Output the [x, y] coordinate of the center of the cell containing the given text.  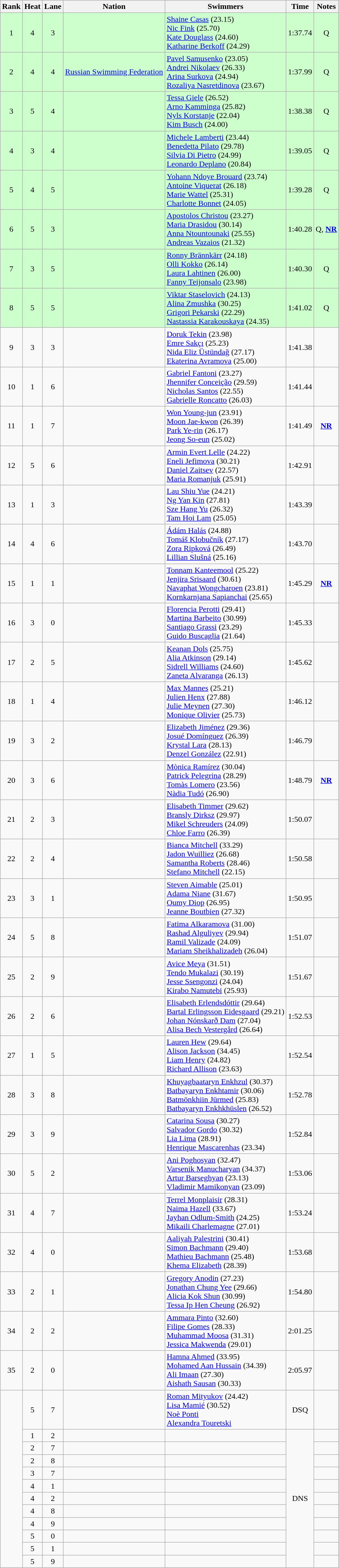
10 [11, 387]
1:53.24 [300, 1213]
Elisabeth Timmer (29.62)Bransly Dirksz (29.97)Mikel Schreuders (24.09)Chloe Farro (26.39) [226, 820]
Notes [326, 7]
1:39.28 [300, 190]
1:51.07 [300, 937]
Michele Lamberti (23.44)Benedetta Pilato (29.78)Silvia Di Pietro (24.99)Leonardo Deplano (20.84) [226, 151]
31 [11, 1213]
Florencia Perotti (29.41)Martina Barbeito (30.99)Santiago Grassi (23.29)Guido Buscaglia (21.64) [226, 623]
29 [11, 1134]
1:50.58 [300, 859]
1:41.44 [300, 387]
1:52.78 [300, 1095]
DSQ [300, 1410]
Viktar Staselovich (24.13)Alina Zmushka (30.25)Grigori Pekarski (22.29)Nastassia Karakouskaya (24.35) [226, 308]
Armin Evert Lelle (24.22)Eneli Jefimova (30.21)Daniel Zaitsev (22.57)Maria Romanjuk (25.91) [226, 465]
Yohann Ndoye Brouard (23.74)Antoine Viquerat (26.18)Marie Wattel (25.31)Charlotte Bonnet (24.05) [226, 190]
Max Mannes (25.21)Julien Henx (27.88)Julie Meynen (27.30)Monique Olivier (25.73) [226, 701]
Gregory Anodin (27.23)Jonathan Chung Yee (29.66)Alicia Kok Shun (30.99)Tessa Ip Hen Cheung (26.92) [226, 1291]
Bianca Mitchell (33.29)Jadon Wuilliez (26.68)Samantha Roberts (28.46)Stefano Mitchell (22.15) [226, 859]
13 [11, 505]
19 [11, 741]
1:45.33 [300, 623]
11 [11, 426]
Roman Mityukov (24.42)Lisa Mamié (30.52)Noè PontiAlexandra Touretski [226, 1410]
1:41.49 [300, 426]
Khuyagbaataryn Enkhzul (30.37)Batbayaryn Enkhtamir (30.06)Batmönkhiin Jürmed (25.83)Batbayaryn Enkhkhüslen (26.52) [226, 1095]
1:45.62 [300, 662]
18 [11, 701]
Lane [53, 7]
Fatima Alkaramova (31.00)Rashad Alguliyev (29.94)Ramil Valizade (24.09)Mariam Sheikhalizadeh (26.04) [226, 937]
Aaliyah Palestrini (30.41)Simon Bachmann (29.40)Mathieu Bachmann (25.48)Khema Elizabeth (28.39) [226, 1252]
1:39.05 [300, 151]
Tonnam Kanteemool (25.22)Jenjira Srisaard (30.61)Navaphat Wongcharoen (23.81)Kornkarnjana Sapianchai (25.65) [226, 584]
1:53.06 [300, 1174]
20 [11, 780]
1:52.53 [300, 1016]
30 [11, 1174]
1:43.39 [300, 505]
Terrel Monplaisir (28.31)Naima Hazell (33.67)Jayhan Odlum-Smith (24.25)Mikaili Charlemagne (27.01) [226, 1213]
27 [11, 1055]
32 [11, 1252]
12 [11, 465]
35 [11, 1370]
1:43.70 [300, 544]
34 [11, 1331]
Lau Shiu Yue (24.21)Ng Yan Kin (27.81)Sze Hang Yu (26.32)Tam Hoi Lam (25.05) [226, 505]
Won Young-jun (23.91)Moon Jae-kwon (26.39)Park Ye-rin (26.17)Jeong So-eun (25.02) [226, 426]
Lauren Hew (29.64)Alison Jackson (34.45)Liam Henry (24.82)Richard Allison (23.63) [226, 1055]
1:46.79 [300, 741]
Pavel Samusenko (23.05)Andrei Nikolaev (26.33)Arina Surkova (24.94)Rozaliya Nasretdinova (23.67) [226, 72]
Nation [114, 7]
1:50.07 [300, 820]
17 [11, 662]
1:48.79 [300, 780]
Doruk Tekin (23.98)Emre Sakçı (25.23)Nida Eliz Üstündağ (27.17)Ekaterina Avramova (25.00) [226, 347]
Q, NR [326, 229]
Ádám Halás (24.88)Tomáš Klobučník (27.17)Zora Ripková (26.49)Lillian Slušná (25.16) [226, 544]
26 [11, 1016]
Ani Poghosyan (32.47)Varsenik Manucharyan (34.37)Artur Barseghyan (23.13)Vladimir Mamikonyan (23.09) [226, 1174]
1:50.95 [300, 898]
Apostolos Christou (23.27)Maria Drasidou (30.14)Anna Ntountounaki (25.55)Andreas Vazaios (21.32) [226, 229]
Avice Meya (31.51)Tendo Mukalazi (30.19)Jesse Ssengonzi (24.04)Kirabo Namutebi (25.93) [226, 977]
14 [11, 544]
2:01.25 [300, 1331]
24 [11, 937]
1:40.30 [300, 268]
Elisabeth Erlendsdóttir (29.64)Bartal Erlingsson Eidesgaard (29.21)Johan Nónskarð Dam (27.04)Alisa Bech Vestergård (26.64) [226, 1016]
Shaine Casas (23.15)Nic Fink (25.70)Kate Douglass (24.60)Katharine Berkoff (24.29) [226, 32]
1:38.38 [300, 111]
1:37.99 [300, 72]
Gabriel Fantoni (23.27)Jhennifer Conceição (29.59)Nicholas Santos (22.55)Gabrielle Roncatto (26.03) [226, 387]
28 [11, 1095]
1:45.29 [300, 584]
1:54.80 [300, 1291]
1:52.84 [300, 1134]
Catarina Sousa (30.27)Salvador Gordo (30.32)Lia Lima (28.91)Henrique Mascarenhas (23.34) [226, 1134]
1:52.54 [300, 1055]
1:46.12 [300, 701]
1:51.67 [300, 977]
1:42.91 [300, 465]
1:53.68 [300, 1252]
1:40.28 [300, 229]
Ammara Pinto (32.60)Filipe Gomes (28.33)Muhammad Moosa (31.31)Jessica Makwenda (29.01) [226, 1331]
25 [11, 977]
Steven Aimable (25.01)Adama Niane (31.67)Oumy Diop (26.95)Jeanne Boutbien (27.32) [226, 898]
DNS [300, 1498]
Ronny Brännkärr (24.18)Olli Kokko (26.14)Laura Lahtinen (26.00)Fanny Teijonsalo (23.98) [226, 268]
22 [11, 859]
2:05.97 [300, 1370]
Swimmers [226, 7]
1:41.02 [300, 308]
16 [11, 623]
Heat [32, 7]
Tessa Giele (26.52)Arno Kamminga (25.82)Nyls Korstanje (22.04)Kim Busch (24.00) [226, 111]
23 [11, 898]
Keanan Dols (25.75)Alia Atkinson (29.14)Sidrell Williams (24.60)Zaneta Alvaranga (26.13) [226, 662]
15 [11, 584]
21 [11, 820]
33 [11, 1291]
Russian Swimming Federation [114, 72]
Hamna Ahmed (33.95)Mohamed Aan Hussain (34.39)Ali Imaan (27.30)Aishath Sausan (30.33) [226, 1370]
1:37.74 [300, 32]
1:41.38 [300, 347]
Elizabeth Jiménez (29.36)Josué Domínguez (26.39)Krystal Lara (28.13)Denzel González (22.91) [226, 741]
Mònica Ramírez (30.04)Patrick Pelegrina (28.29)Tomàs Lomero (23.56)Nàdia Tudó (26.90) [226, 780]
Rank [11, 7]
Time [300, 7]
